Extract the (X, Y) coordinate from the center of the cell holding the provided text.  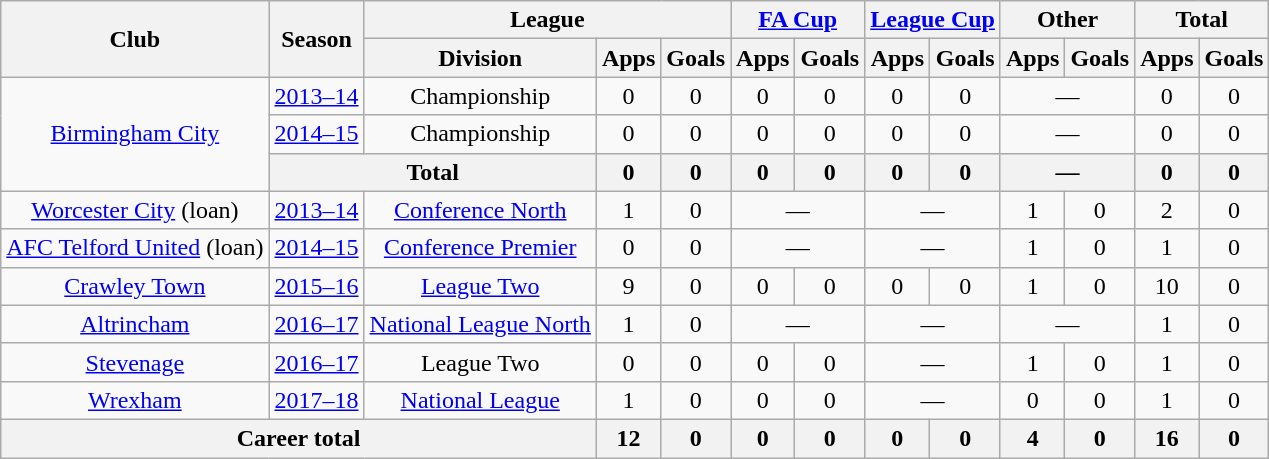
Altrincham (135, 324)
Conference North (480, 210)
9 (628, 286)
League (547, 20)
Birmingham City (135, 134)
National League North (480, 324)
Stevenage (135, 362)
Crawley Town (135, 286)
16 (1167, 438)
2 (1167, 210)
Worcester City (loan) (135, 210)
Season (316, 39)
Division (480, 58)
Wrexham (135, 400)
National League (480, 400)
10 (1167, 286)
Club (135, 39)
2015–16 (316, 286)
Conference Premier (480, 248)
12 (628, 438)
AFC Telford United (loan) (135, 248)
FA Cup (798, 20)
Other (1067, 20)
Career total (299, 438)
4 (1032, 438)
2017–18 (316, 400)
League Cup (933, 20)
